Find where the given text appears and provide that cell's center as [X, Y] coordinate. 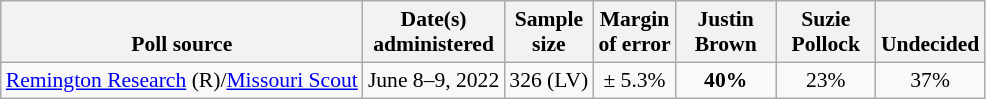
40% [726, 80]
Samplesize [548, 32]
Date(s)administered [434, 32]
Remington Research (R)/Missouri Scout [182, 80]
326 (LV) [548, 80]
Undecided [930, 32]
SuziePollock [826, 32]
Marginof error [634, 32]
23% [826, 80]
June 8–9, 2022 [434, 80]
Poll source [182, 32]
JustinBrown [726, 32]
± 5.3% [634, 80]
37% [930, 80]
